Return [x, y] of the center of cell containing provided text 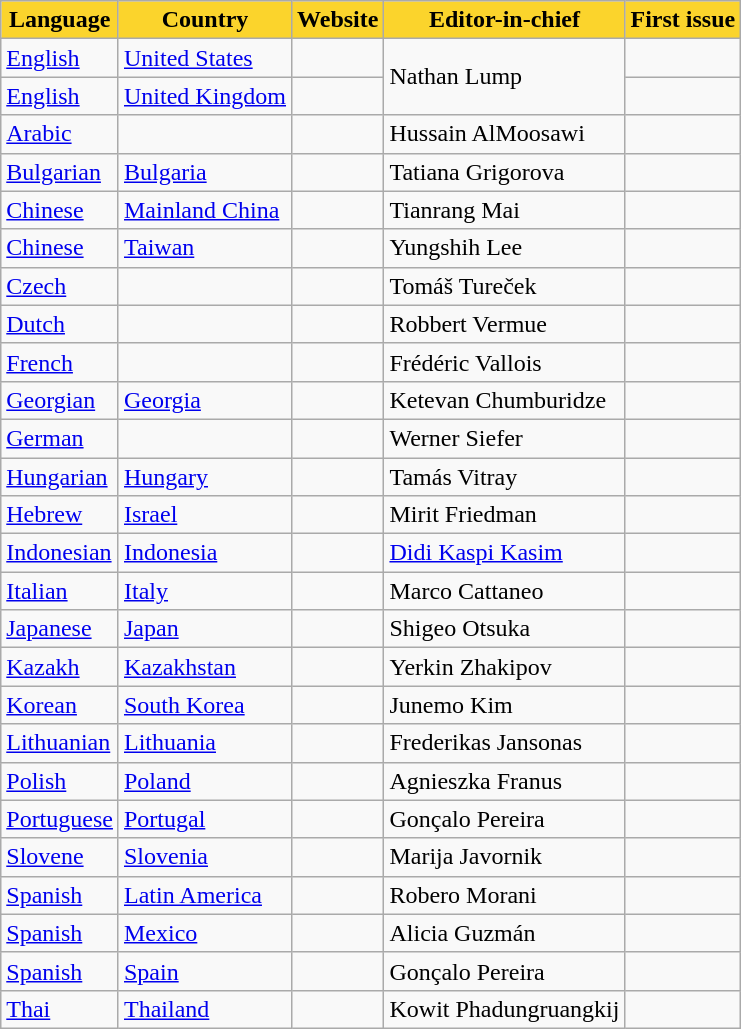
Slovenia [204, 857]
United States [204, 58]
Latin America [204, 895]
Bulgaria [204, 172]
Korean [60, 705]
Czech [60, 286]
Lithuanian [60, 743]
Japanese [60, 629]
Frédéric Vallois [504, 362]
Ketevan Chumburidze [504, 400]
Georgia [204, 400]
Robero Morani [504, 895]
Italian [60, 591]
Shigeo Otsuka [504, 629]
South Korea [204, 705]
Hussain AlMoosawi [504, 134]
Nathan Lump [504, 77]
First issue [683, 20]
Thailand [204, 1009]
Dutch [60, 324]
Slovene [60, 857]
Thai [60, 1009]
Israel [204, 515]
Hungarian [60, 477]
Kazakhstan [204, 667]
Bulgarian [60, 172]
Yungshih Lee [504, 248]
German [60, 438]
Georgian [60, 400]
Taiwan [204, 248]
Arabic [60, 134]
Alicia Guzmán [504, 933]
Lithuania [204, 743]
Mexico [204, 933]
French [60, 362]
Poland [204, 781]
Kazakh [60, 667]
Tomáš Tureček [504, 286]
Spain [204, 971]
Indonesian [60, 553]
Portugal [204, 819]
Country [204, 20]
Yerkin Zhakipov [504, 667]
Japan [204, 629]
Language [60, 20]
Indonesia [204, 553]
Junemo Kim [504, 705]
Frederikas Jansonas [504, 743]
Polish [60, 781]
Tatiana Grigorova [504, 172]
Didi Kaspi Kasim [504, 553]
Marco Cattaneo [504, 591]
Werner Siefer [504, 438]
Mirit Friedman [504, 515]
Hebrew [60, 515]
Agnieszka Franus [504, 781]
Tianrang Mai [504, 210]
Mainland China [204, 210]
Tamás Vitray [504, 477]
Italy [204, 591]
United Kingdom [204, 96]
Editor-in-chief [504, 20]
Portuguese [60, 819]
Kowit Phadungruangkij [504, 1009]
Website [338, 20]
Hungary [204, 477]
Marija Javornik [504, 857]
Robbert Vermue [504, 324]
